Locate the cell with the specified text and output its (x, y) center coordinate. 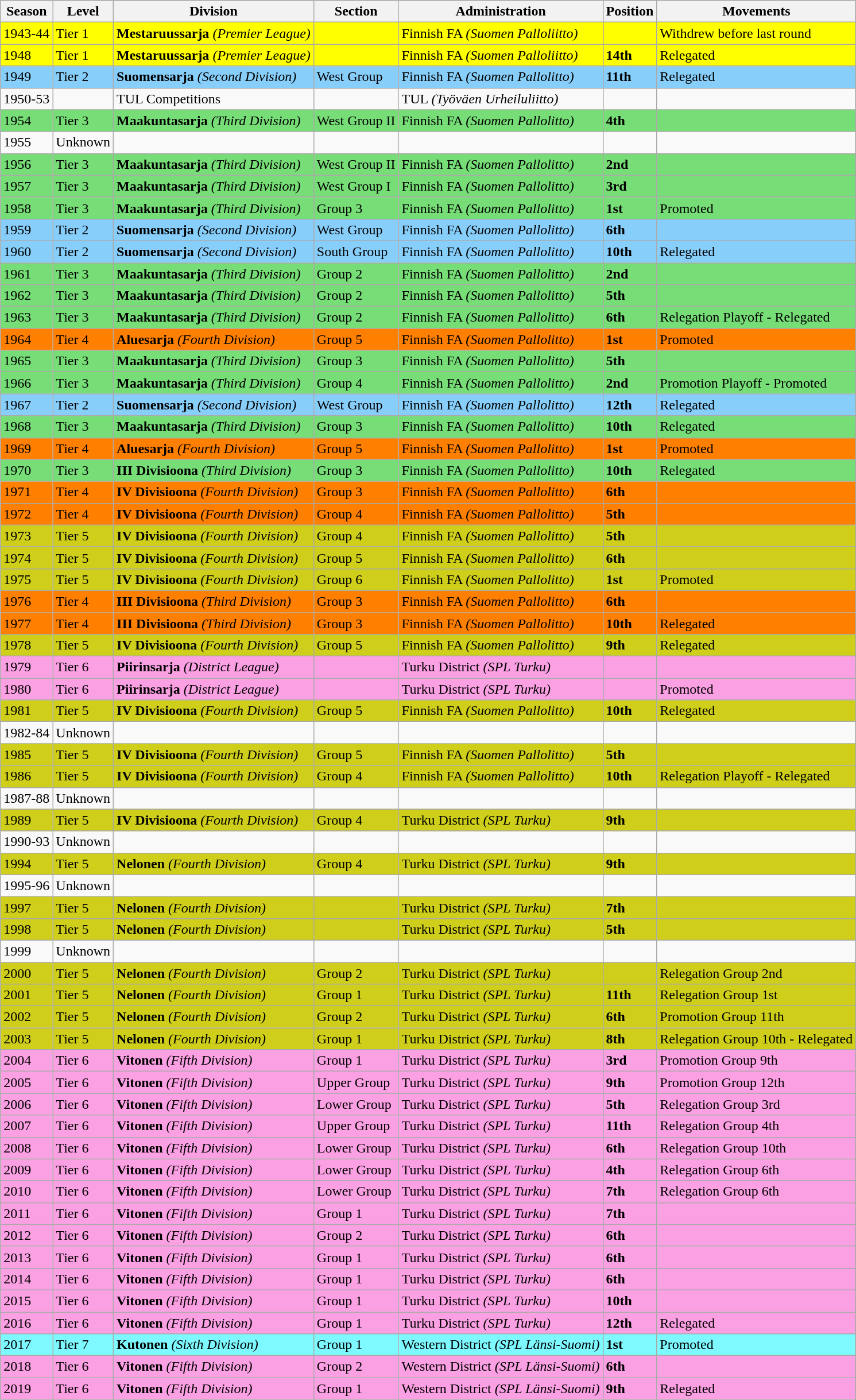
1963 (26, 318)
Division (214, 11)
1990-93 (26, 842)
2009 (26, 1170)
Relegation Group 3rd (757, 1104)
2002 (26, 1017)
1970 (26, 470)
1978 (26, 645)
Tier 7 (83, 1345)
Promotion Group 12th (757, 1082)
Section (356, 11)
2000 (26, 973)
2004 (26, 1061)
1960 (26, 252)
1980 (26, 689)
2013 (26, 1257)
Administration (501, 11)
2007 (26, 1126)
1950-53 (26, 99)
1998 (26, 929)
14th (630, 55)
Promotion Group 9th (757, 1061)
1956 (26, 164)
Relegation Group 1st (757, 995)
Relegation Group 10th (757, 1148)
1979 (26, 667)
1961 (26, 274)
1997 (26, 907)
1948 (26, 55)
West Group I (356, 186)
Promotion Group 11th (757, 1017)
1949 (26, 77)
1974 (26, 558)
1985 (26, 755)
2019 (26, 1389)
Relegation Group 2nd (757, 973)
South Group (356, 252)
1982-84 (26, 733)
Group 6 (356, 579)
1981 (26, 711)
8th (630, 1039)
1965 (26, 361)
1968 (26, 427)
2010 (26, 1192)
1999 (26, 951)
Movements (757, 11)
1955 (26, 142)
2008 (26, 1148)
1995-96 (26, 885)
1967 (26, 405)
1964 (26, 339)
1977 (26, 623)
1959 (26, 230)
Season (26, 11)
1975 (26, 579)
1958 (26, 208)
Relegation Group 10th - Relegated (757, 1039)
2017 (26, 1345)
Promotion Playoff - Promoted (757, 383)
Level (83, 11)
2011 (26, 1213)
1987-88 (26, 798)
1986 (26, 776)
Position (630, 11)
2001 (26, 995)
1957 (26, 186)
1973 (26, 536)
2018 (26, 1367)
Withdrew before last round (757, 33)
TUL Competitions (214, 99)
2006 (26, 1104)
2003 (26, 1039)
1994 (26, 864)
2015 (26, 1301)
1989 (26, 820)
2005 (26, 1082)
Kutonen (Sixth Division) (214, 1345)
2012 (26, 1235)
1971 (26, 492)
1954 (26, 121)
1966 (26, 383)
1962 (26, 296)
Relegation Group 4th (757, 1126)
TUL (Työväen Urheiluliitto) (501, 99)
2016 (26, 1322)
1972 (26, 514)
1969 (26, 448)
1976 (26, 601)
2014 (26, 1279)
1943-44 (26, 33)
